Search for the cell housing the specified text and yield its [X, Y] center coordinate. 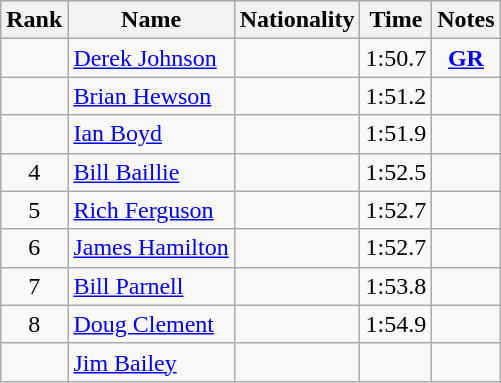
1:53.8 [396, 286]
Brian Hewson [151, 96]
Doug Clement [151, 324]
Jim Bailey [151, 362]
4 [34, 172]
Name [151, 20]
James Hamilton [151, 248]
Bill Baillie [151, 172]
6 [34, 248]
GR [466, 58]
1:51.2 [396, 96]
Time [396, 20]
Rank [34, 20]
Bill Parnell [151, 286]
1:51.9 [396, 134]
7 [34, 286]
Notes [466, 20]
8 [34, 324]
1:52.5 [396, 172]
Nationality [297, 20]
Ian Boyd [151, 134]
1:50.7 [396, 58]
Derek Johnson [151, 58]
1:54.9 [396, 324]
5 [34, 210]
Rich Ferguson [151, 210]
